Return (X, Y) of the center of cell containing provided text 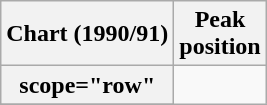
Peakposition (220, 34)
scope="row" (88, 85)
Chart (1990/91) (88, 34)
